Detect which cell encompasses the target text, then output its (X, Y) center coordinate. 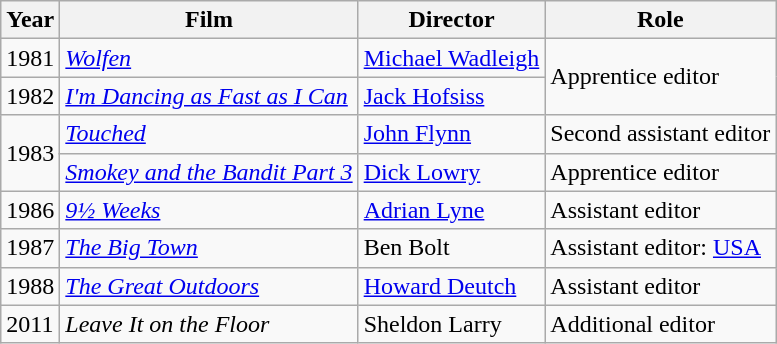
Year (30, 20)
Film (209, 20)
1988 (30, 286)
2011 (30, 324)
1982 (30, 96)
Adrian Lyne (452, 210)
Touched (209, 134)
Michael Wadleigh (452, 58)
Additional editor (660, 324)
The Great Outdoors (209, 286)
Ben Bolt (452, 248)
Leave It on the Floor (209, 324)
1983 (30, 153)
1987 (30, 248)
Sheldon Larry (452, 324)
Director (452, 20)
The Big Town (209, 248)
Wolfen (209, 58)
John Flynn (452, 134)
1981 (30, 58)
9½ Weeks (209, 210)
1986 (30, 210)
Howard Deutch (452, 286)
Jack Hofsiss (452, 96)
Dick Lowry (452, 172)
Assistant editor: USA (660, 248)
Role (660, 20)
I'm Dancing as Fast as I Can (209, 96)
Smokey and the Bandit Part 3 (209, 172)
Second assistant editor (660, 134)
